Locate the cell with the specified text and output its [x, y] center coordinate. 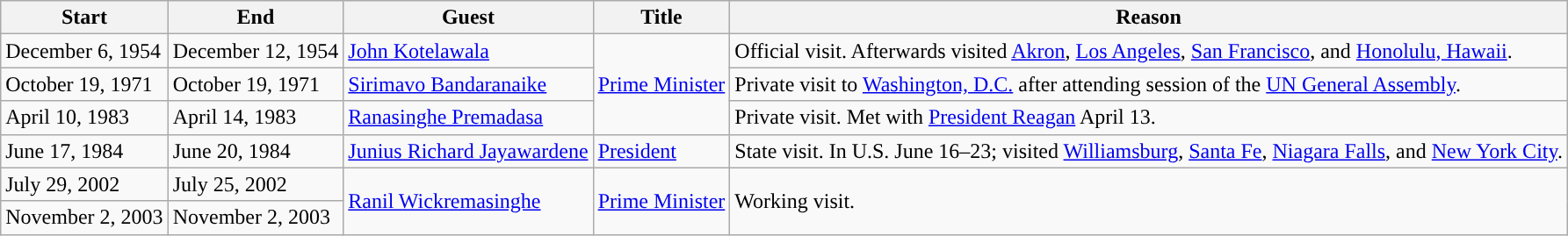
John Kotelawala [468, 51]
Reason [1149, 18]
April 10, 1983 [84, 118]
Sirimavo Bandaranaike [468, 84]
State visit. In U.S. June 16–23; visited Williamsburg, Santa Fe, Niagara Falls, and New York City. [1149, 151]
December 6, 1954 [84, 51]
Working visit. [1149, 201]
Private visit to Washington, D.C. after attending session of the UN General Assembly. [1149, 84]
Guest [468, 18]
December 12, 1954 [256, 51]
July 25, 2002 [256, 184]
President [661, 151]
Private visit. Met with President Reagan April 13. [1149, 118]
July 29, 2002 [84, 184]
End [256, 18]
June 17, 1984 [84, 151]
Start [84, 18]
Ranil Wickremasinghe [468, 201]
Official visit. Afterwards visited Akron, Los Angeles, San Francisco, and Honolulu, Hawaii. [1149, 51]
Junius Richard Jayawardene [468, 151]
April 14, 1983 [256, 118]
Title [661, 18]
Ranasinghe Premadasa [468, 118]
June 20, 1984 [256, 151]
